Output the (X, Y) coordinate of the center of the cell containing the given text.  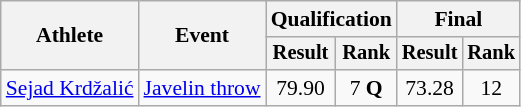
Qualification (332, 19)
12 (491, 88)
Athlete (70, 36)
Sejad Krdžalić (70, 88)
Javelin throw (202, 88)
Final (458, 19)
73.28 (430, 88)
79.90 (301, 88)
Event (202, 36)
7 Q (366, 88)
